Find where the given text appears and provide that cell's center as [X, Y] coordinate. 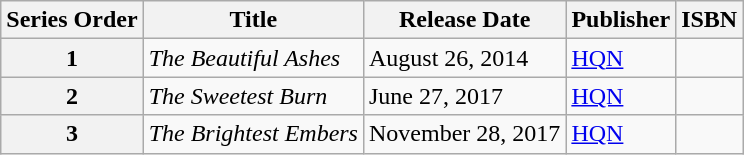
Series Order [72, 20]
June 27, 2017 [464, 96]
Title [253, 20]
Release Date [464, 20]
The Sweetest Burn [253, 96]
August 26, 2014 [464, 58]
3 [72, 134]
The Brightest Embers [253, 134]
ISBN [710, 20]
1 [72, 58]
The Beautiful Ashes [253, 58]
Publisher [621, 20]
2 [72, 96]
November 28, 2017 [464, 134]
